Search for the cell housing the specified text and yield its [X, Y] center coordinate. 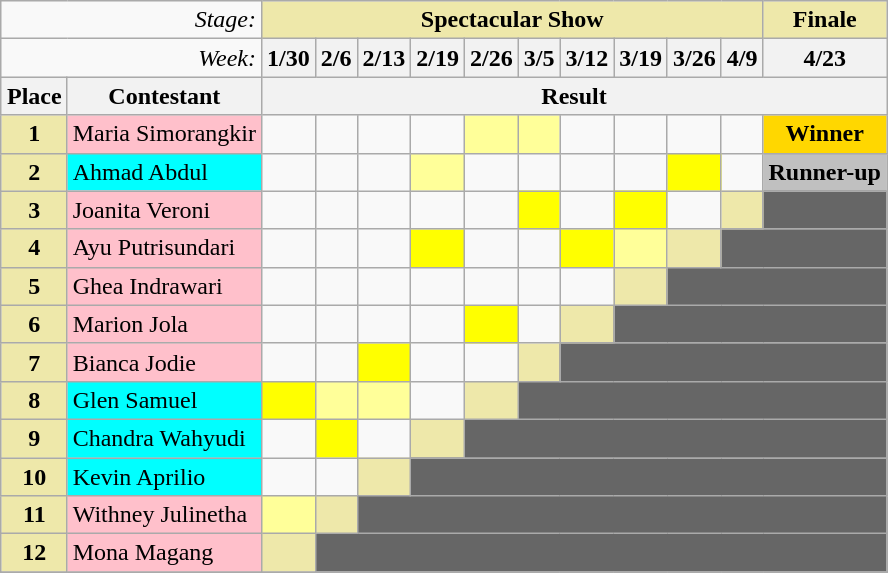
2/19 [438, 58]
10 [34, 477]
Week: [131, 58]
6 [34, 324]
Chandra Wahyudi [164, 438]
Runner-up [825, 172]
Marion Jola [164, 324]
4/23 [825, 58]
3/12 [587, 58]
Stage: [131, 20]
5 [34, 286]
Place [34, 96]
Withney Julinetha [164, 515]
2/13 [384, 58]
1 [34, 134]
11 [34, 515]
Maria Simorangkir [164, 134]
Joanita Veroni [164, 210]
2 [34, 172]
Ahmad Abdul [164, 172]
Finale [825, 20]
4 [34, 248]
3/19 [641, 58]
9 [34, 438]
Ghea Indrawari [164, 286]
Glen Samuel [164, 400]
2/26 [492, 58]
8 [34, 400]
7 [34, 362]
12 [34, 553]
Ayu Putrisundari [164, 248]
2/6 [336, 58]
Mona Magang [164, 553]
Spectacular Show [512, 20]
3/5 [539, 58]
Bianca Jodie [164, 362]
Winner [825, 134]
4/9 [742, 58]
1/30 [289, 58]
Kevin Aprilio [164, 477]
3/26 [694, 58]
3 [34, 210]
Result [574, 96]
Contestant [164, 96]
